Return [x, y] of the center of cell containing provided text 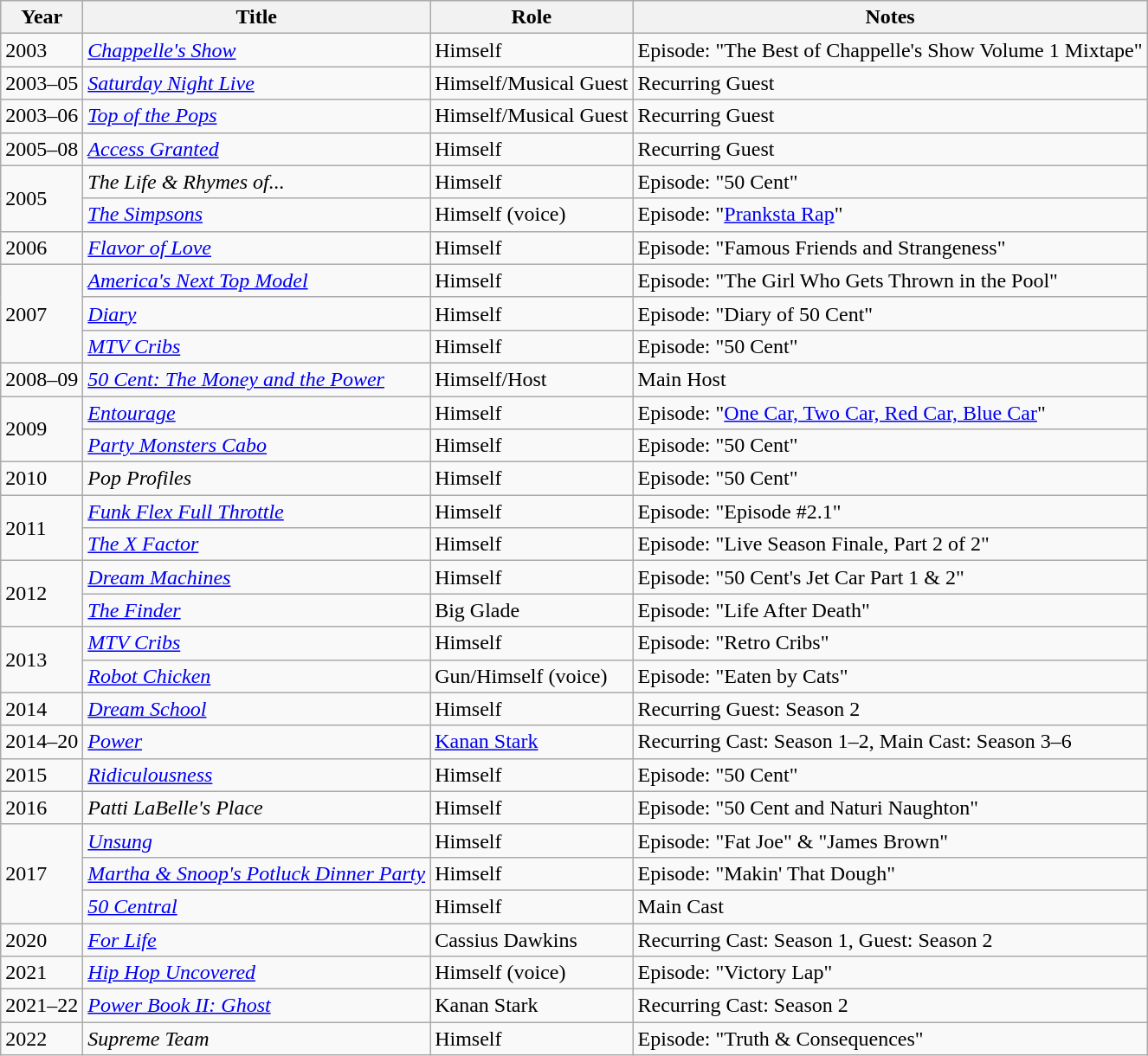
Episode: "Pranksta Rap" [890, 215]
2020 [42, 939]
Episode: "Eaten by Cats" [890, 676]
Episode: "Retro Cribs" [890, 643]
Himself/Host [532, 379]
2010 [42, 479]
The Life & Rhymes of... [256, 182]
2016 [42, 808]
Episode: "Fat Joe" & "James Brown" [890, 840]
America's Next Top Model [256, 280]
2003 [42, 50]
Episode: "Truth & Consequences" [890, 1039]
The Finder [256, 610]
2015 [42, 775]
Episode: "Victory Lap" [890, 973]
Dream Machines [256, 577]
Flavor of Love [256, 248]
Episode: "Makin' That Dough" [890, 873]
Gun/Himself (voice) [532, 676]
Recurring Cast: Season 1–2, Main Cast: Season 3–6 [890, 742]
Funk Flex Full Throttle [256, 512]
2008–09 [42, 379]
Unsung [256, 840]
Notes [890, 17]
2003–05 [42, 83]
Big Glade [532, 610]
Episode: "Episode #2.1" [890, 512]
Hip Hop Uncovered [256, 973]
Episode: "Live Season Finale, Part 2 of 2" [890, 544]
2005 [42, 198]
Supreme Team [256, 1039]
Role [532, 17]
Main Cast [890, 906]
Access Granted [256, 149]
Top of the Pops [256, 116]
Power Book II: Ghost [256, 1006]
Pop Profiles [256, 479]
Cassius Dawkins [532, 939]
2003–06 [42, 116]
Entourage [256, 413]
Diary [256, 313]
2007 [42, 313]
2014 [42, 709]
2021–22 [42, 1006]
50 Central [256, 906]
2013 [42, 660]
Saturday Night Live [256, 83]
For Life [256, 939]
Recurring Guest: Season 2 [890, 709]
Party Monsters Cabo [256, 446]
2014–20 [42, 742]
Power [256, 742]
Main Host [890, 379]
2017 [42, 873]
50 Cent: The Money and the Power [256, 379]
The Simpsons [256, 215]
Episode: "Life After Death" [890, 610]
Year [42, 17]
2006 [42, 248]
Chappelle's Show [256, 50]
2022 [42, 1039]
Patti LaBelle's Place [256, 808]
Episode: "50 Cent's Jet Car Part 1 & 2" [890, 577]
Episode: "The Girl Who Gets Thrown in the Pool" [890, 280]
Episode: "50 Cent and Naturi Naughton" [890, 808]
Robot Chicken [256, 676]
2012 [42, 594]
Title [256, 17]
2011 [42, 528]
Episode: "Famous Friends and Strangeness" [890, 248]
Recurring Cast: Season 1, Guest: Season 2 [890, 939]
The X Factor [256, 544]
Recurring Cast: Season 2 [890, 1006]
Dream School [256, 709]
Episode: "Diary of 50 Cent" [890, 313]
2021 [42, 973]
Episode: "The Best of Chappelle's Show Volume 1 Mixtape" [890, 50]
2009 [42, 429]
Ridiculousness [256, 775]
Martha & Snoop's Potluck Dinner Party [256, 873]
2005–08 [42, 149]
Episode: "One Car, Two Car, Red Car, Blue Car" [890, 413]
